Return (X, Y) of the center of cell containing provided text 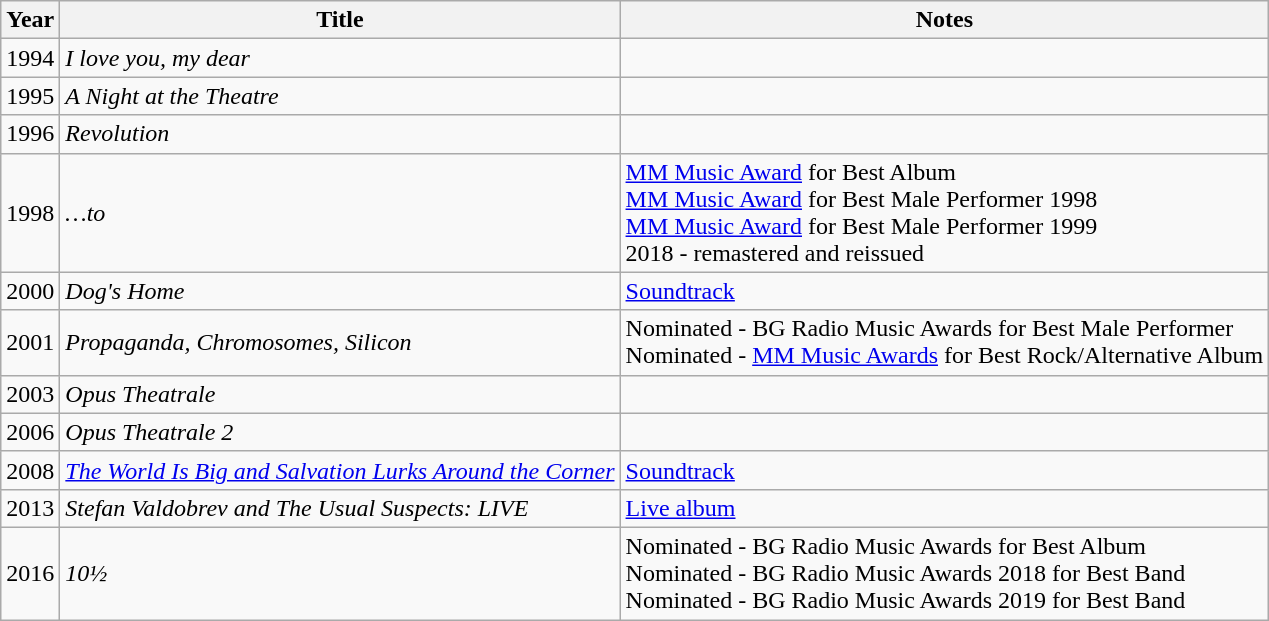
Stefan Valdobrev and The Usual Suspects: LIVE (340, 508)
A Night at the Theatre (340, 96)
1998 (30, 212)
2008 (30, 470)
Dog's Home (340, 291)
Revolution (340, 134)
2001 (30, 342)
Opus Theatrale 2 (340, 432)
2000 (30, 291)
Nominated - BG Radio Music Awards for Best Male PerformerNominated - MM Music Awards for Best Rock/Alternative Album (944, 342)
2006 (30, 432)
The World Is Big and Salvation Lurks Around the Corner (340, 470)
Title (340, 20)
10½ (340, 573)
…to (340, 212)
2016 (30, 573)
1995 (30, 96)
Notes (944, 20)
Propaganda, Chromosomes, Silicon (340, 342)
2003 (30, 394)
MM Music Award for Best AlbumMM Music Award for Best Male Performer 1998MM Music Award for Best Male Performer 19992018 - remastered and reissued (944, 212)
Year (30, 20)
1994 (30, 58)
I love you, my dear (340, 58)
1996 (30, 134)
Opus Theatrale (340, 394)
2013 (30, 508)
Live album (944, 508)
